Scan for the cell matching the given text and deliver its (x, y) coordinate at center. 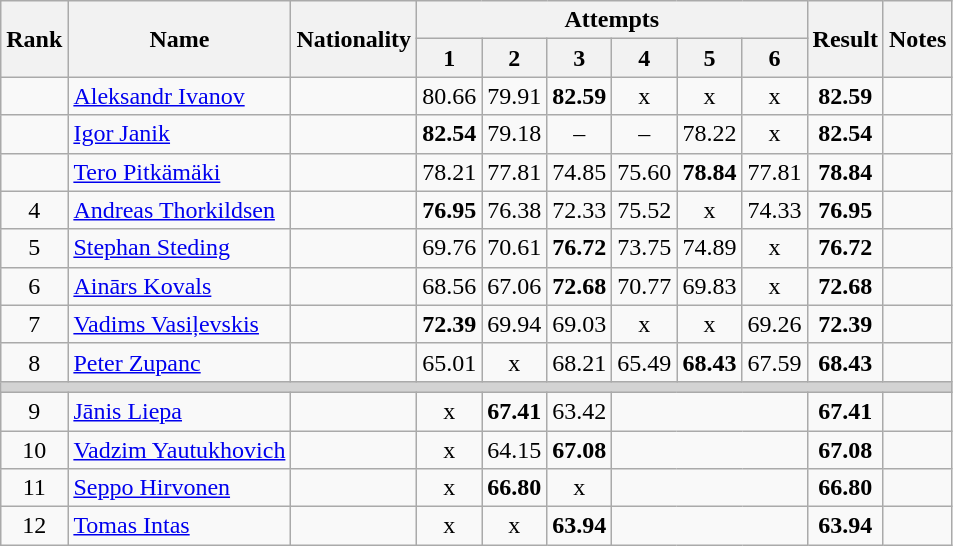
Aleksandr Ivanov (180, 96)
Vadims Vasiļevskis (180, 324)
70.61 (514, 248)
65.49 (644, 362)
80.66 (450, 96)
7 (34, 324)
68.21 (580, 362)
75.60 (644, 172)
79.91 (514, 96)
12 (34, 526)
67.59 (774, 362)
63.42 (580, 411)
Rank (34, 39)
Tomas Intas (180, 526)
64.15 (514, 449)
Notes (917, 39)
10 (34, 449)
74.33 (774, 210)
Seppo Hirvonen (180, 488)
69.03 (580, 324)
79.18 (514, 134)
Vadzim Yautukhovich (180, 449)
3 (580, 58)
78.22 (710, 134)
Ainārs Kovals (180, 286)
11 (34, 488)
74.89 (710, 248)
Tero Pitkämäki (180, 172)
Andreas Thorkildsen (180, 210)
70.77 (644, 286)
69.83 (710, 286)
74.85 (580, 172)
Result (845, 39)
Jānis Liepa (180, 411)
76.38 (514, 210)
72.33 (580, 210)
Peter Zupanc (180, 362)
65.01 (450, 362)
69.76 (450, 248)
69.26 (774, 324)
Igor Janik (180, 134)
67.06 (514, 286)
Stephan Steding (180, 248)
1 (450, 58)
73.75 (644, 248)
8 (34, 362)
75.52 (644, 210)
Attempts (612, 20)
69.94 (514, 324)
68.56 (450, 286)
Nationality (354, 39)
2 (514, 58)
78.21 (450, 172)
Name (180, 39)
9 (34, 411)
